Return (X, Y) of the center of cell containing provided text 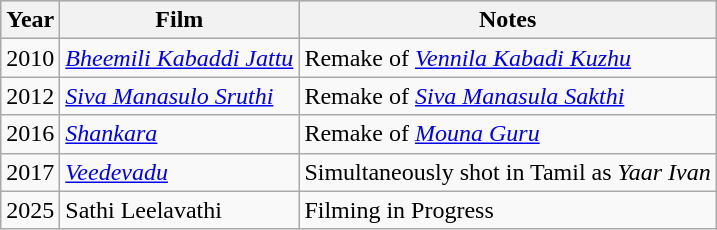
Filming in Progress (508, 210)
Siva Manasulo Sruthi (180, 96)
Shankara (180, 134)
Remake of Siva Manasula Sakthi (508, 96)
Veedevadu (180, 172)
2016 (30, 134)
Film (180, 20)
2012 (30, 96)
Sathi Leelavathi (180, 210)
2010 (30, 58)
Notes (508, 20)
Bheemili Kabaddi Jattu (180, 58)
2025 (30, 210)
Remake of Mouna Guru (508, 134)
2017 (30, 172)
Simultaneously shot in Tamil as Yaar Ivan (508, 172)
Year (30, 20)
Remake of Vennila Kabadi Kuzhu (508, 58)
